Provide the (x, y) coordinate of the cell's center where the given text is located.  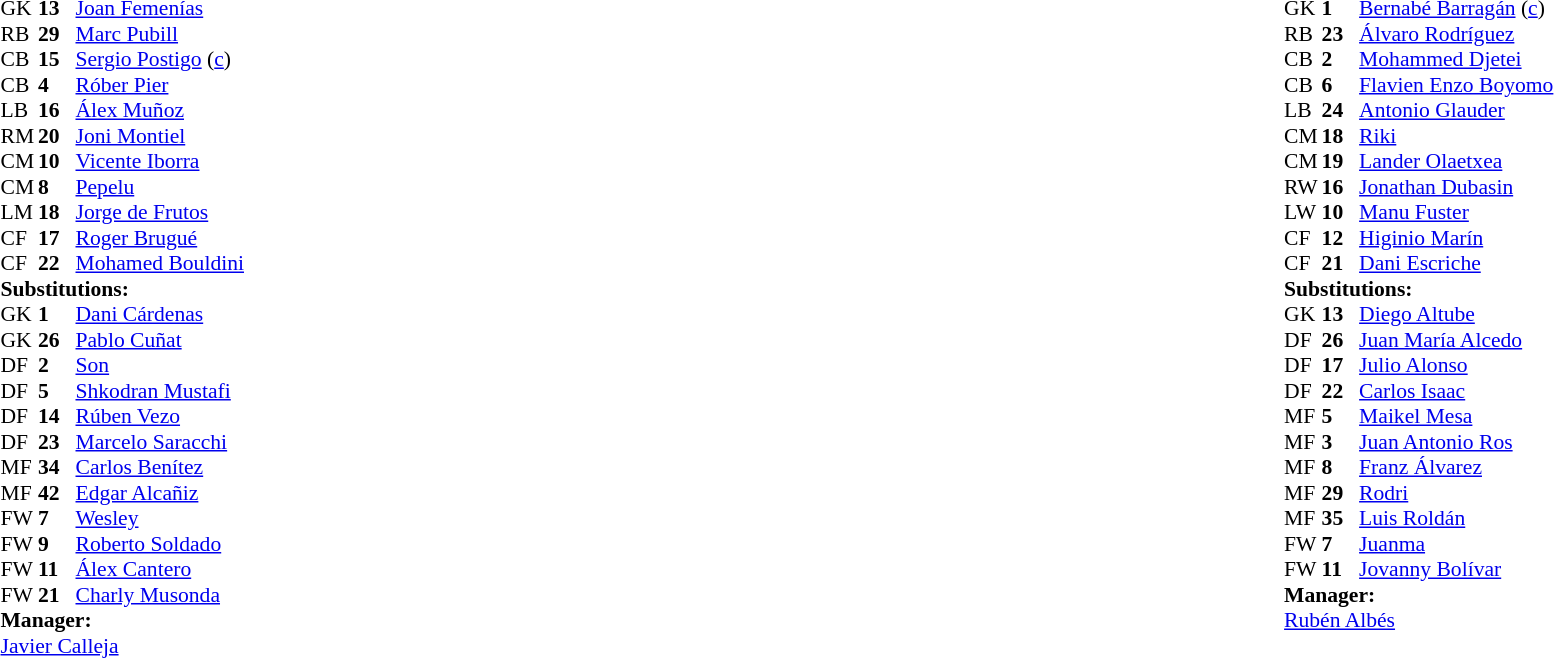
34 (57, 467)
Joni Montiel (160, 136)
Róber Pier (160, 85)
Wesley (160, 519)
Mohammed Djetei (1456, 59)
Rodri (1456, 493)
12 (1341, 238)
35 (1341, 519)
Jorge de Frutos (160, 213)
Diego Altube (1456, 315)
LM (19, 213)
Shkodran Mustafi (160, 391)
Carlos Isaac (1456, 391)
Dani Escriche (1456, 263)
Mohamed Bouldini (160, 263)
Riki (1456, 136)
Rubén Albés (1418, 621)
9 (57, 544)
4 (57, 85)
13 (1341, 315)
1 (57, 315)
Jonathan Dubasin (1456, 187)
Carlos Benítez (160, 467)
Álex Cantero (160, 569)
Son (160, 365)
Álvaro Rodríguez (1456, 34)
Flavien Enzo Boyomo (1456, 85)
Lander Olaetxea (1456, 161)
RM (19, 136)
24 (1341, 111)
Vicente Iborra (160, 161)
Edgar Alcañiz (160, 493)
Juan Antonio Ros (1456, 442)
RW (1303, 187)
Antonio Glauder (1456, 111)
Álex Muñoz (160, 111)
14 (57, 417)
3 (1341, 442)
15 (57, 59)
Manu Fuster (1456, 213)
Sergio Postigo (c) (160, 59)
Franz Álvarez (1456, 467)
Dani Cárdenas (160, 315)
Marc Pubill (160, 34)
Charly Musonda (160, 595)
Higinio Marín (1456, 238)
Roger Brugué (160, 238)
Marcelo Saracchi (160, 442)
42 (57, 493)
20 (57, 136)
Roberto Soldado (160, 544)
Pepelu (160, 187)
Pablo Cuñat (160, 340)
19 (1341, 161)
6 (1341, 85)
Julio Alonso (1456, 365)
Luis Roldán (1456, 519)
Juanma (1456, 544)
Juan María Alcedo (1456, 340)
Maikel Mesa (1456, 417)
LW (1303, 213)
Jovanny Bolívar (1456, 569)
Rúben Vezo (160, 417)
